Return the [X, Y] coordinate for the center point of the cell that contains the specified text.  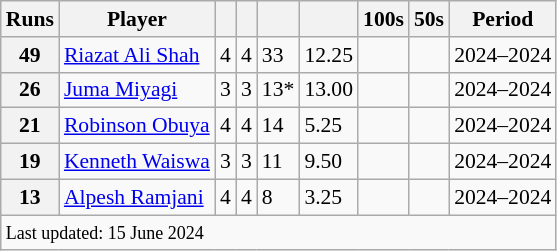
Player [137, 19]
21 [30, 126]
9.50 [328, 162]
5.25 [328, 126]
3.25 [328, 197]
50s [429, 19]
13.00 [328, 90]
Juma Miyagi [137, 90]
14 [278, 126]
100s [384, 19]
Riazat Ali Shah [137, 55]
12.25 [328, 55]
Period [502, 19]
Last updated: 15 June 2024 [279, 233]
Robinson Obuya [137, 126]
13* [278, 90]
49 [30, 55]
19 [30, 162]
11 [278, 162]
13 [30, 197]
26 [30, 90]
Kenneth Waiswa [137, 162]
Runs [30, 19]
Alpesh Ramjani [137, 197]
8 [278, 197]
33 [278, 55]
